Locate the cell with the specified text and output its [X, Y] center coordinate. 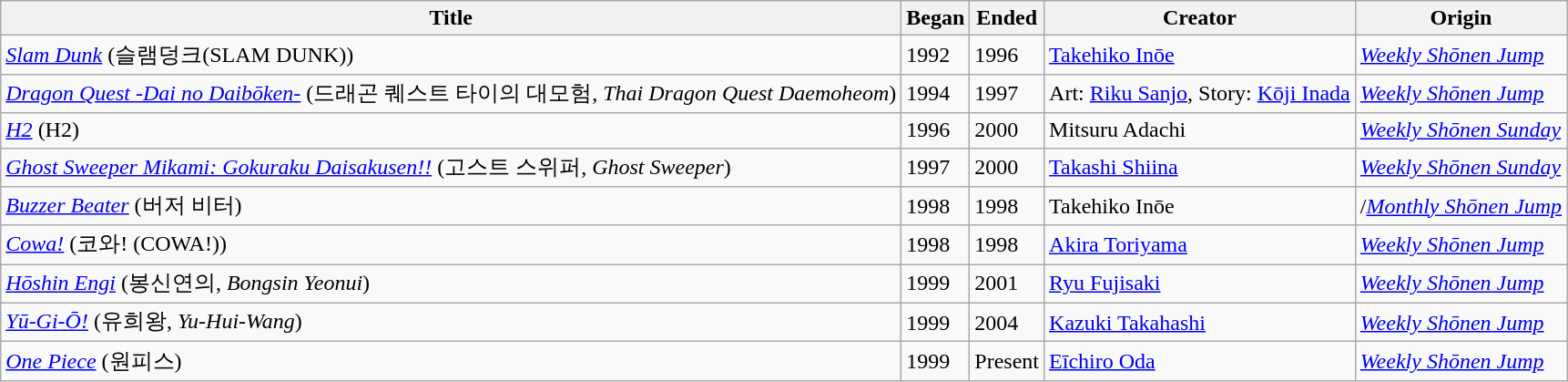
Began [936, 18]
2004 [1007, 323]
Dragon Quest -Dai no Daibōken- (드래곤 퀘스트 타이의 대모험, Thai Dragon Quest Daemoheom) [452, 93]
Ghost Sweeper Mikami: Gokuraku Daisakusen!! (고스트 스위퍼, Ghost Sweeper) [452, 168]
Slam Dunk (슬램덩크(SLAM DUNK)) [452, 55]
Hōshin Engi (봉신연의, Bongsin Yeonui) [452, 284]
Akira Toriyama [1200, 244]
2001 [1007, 284]
Art: Riku Sanjo, Story: Kōji Inada [1200, 93]
Takashi Shiina [1200, 168]
Origin [1461, 18]
Kazuki Takahashi [1200, 323]
1994 [936, 93]
Ended [1007, 18]
1992 [936, 55]
Present [1007, 361]
Creator [1200, 18]
Cowa! (코와! (COWA!)) [452, 244]
One Piece (원피스) [452, 361]
Eīchiro Oda [1200, 361]
/Monthly Shōnen Jump [1461, 206]
H2 (H2) [452, 130]
Mitsuru Adachi [1200, 130]
Title [452, 18]
Yū-Gi-Ō! (유희왕, Yu-Hui-Wang) [452, 323]
Ryu Fujisaki [1200, 284]
Buzzer Beater (버저 비터) [452, 206]
